Detect which cell encompasses the target text, then output its (X, Y) center coordinate. 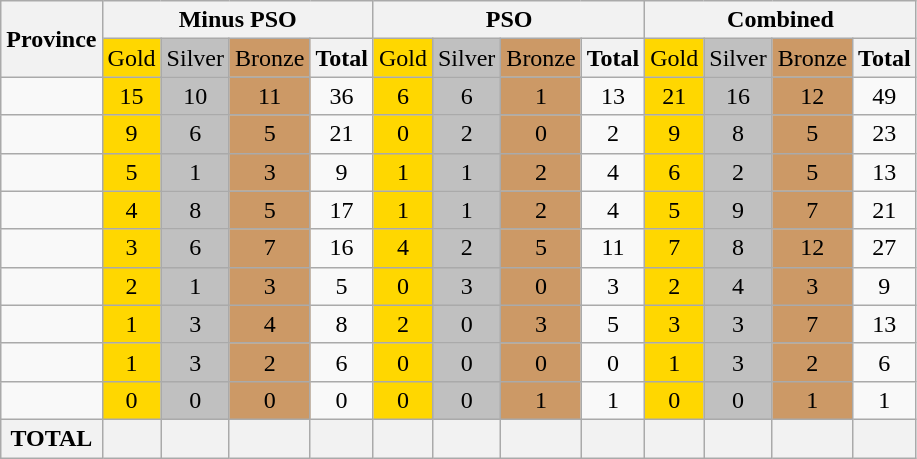
27 (885, 248)
10 (195, 96)
23 (885, 134)
TOTAL (52, 438)
PSO (508, 20)
Minus PSO (238, 20)
Combined (780, 20)
36 (342, 96)
Province (52, 39)
17 (342, 210)
49 (885, 96)
15 (132, 96)
